Search for the cell housing the specified text and yield its (X, Y) center coordinate. 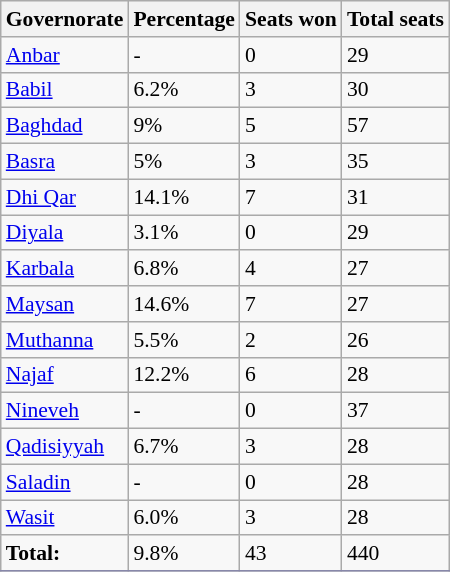
Percentage (184, 19)
Qadisiyyah (65, 447)
12.2% (184, 375)
3.1% (184, 233)
9% (184, 126)
26 (396, 340)
14.1% (184, 197)
Muthanna (65, 340)
Maysan (65, 304)
6.0% (184, 518)
Total: (65, 554)
Nineveh (65, 411)
43 (291, 554)
Anbar (65, 55)
Najaf (65, 375)
Basra (65, 162)
4 (291, 269)
14.6% (184, 304)
2 (291, 340)
6.8% (184, 269)
Dhi Qar (65, 197)
440 (396, 554)
5 (291, 126)
Diyala (65, 233)
57 (396, 126)
37 (396, 411)
Wasit (65, 518)
5.5% (184, 340)
Baghdad (65, 126)
6 (291, 375)
Seats won (291, 19)
Total seats (396, 19)
31 (396, 197)
Babil (65, 90)
Karbala (65, 269)
Governorate (65, 19)
Saladin (65, 482)
5% (184, 162)
30 (396, 90)
35 (396, 162)
6.7% (184, 447)
9.8% (184, 554)
6.2% (184, 90)
